Detect which cell encompasses the target text, then output its [X, Y] center coordinate. 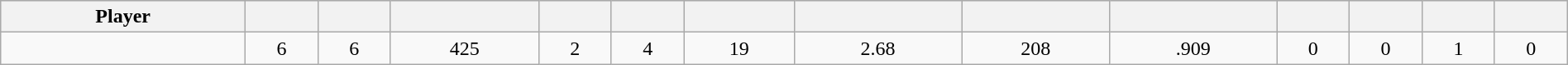
4 [648, 48]
2.68 [878, 48]
19 [739, 48]
425 [465, 48]
208 [1035, 48]
Player [123, 17]
1 [1459, 48]
2 [575, 48]
.909 [1193, 48]
